Return the [X, Y] coordinate for the center point of the cell that contains the specified text.  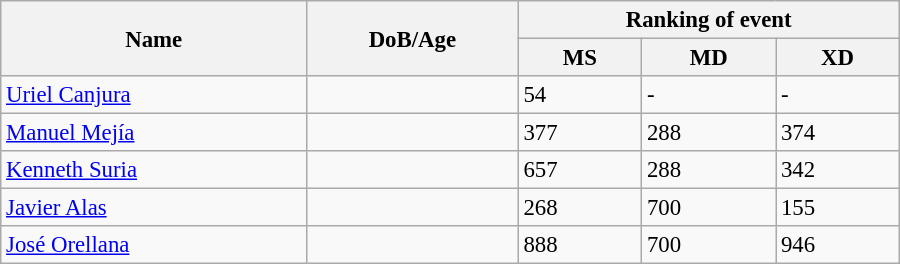
XD [838, 58]
MD [709, 58]
Kenneth Suria [154, 170]
Ranking of event [708, 20]
946 [838, 245]
Uriel Canjura [154, 95]
374 [838, 133]
657 [580, 170]
888 [580, 245]
155 [838, 208]
377 [580, 133]
Javier Alas [154, 208]
MS [580, 58]
DoB/Age [413, 38]
José Orellana [154, 245]
54 [580, 95]
342 [838, 170]
268 [580, 208]
Name [154, 38]
Manuel Mejía [154, 133]
